For the text-containing cell, return its midpoint in [X, Y] coordinate format. 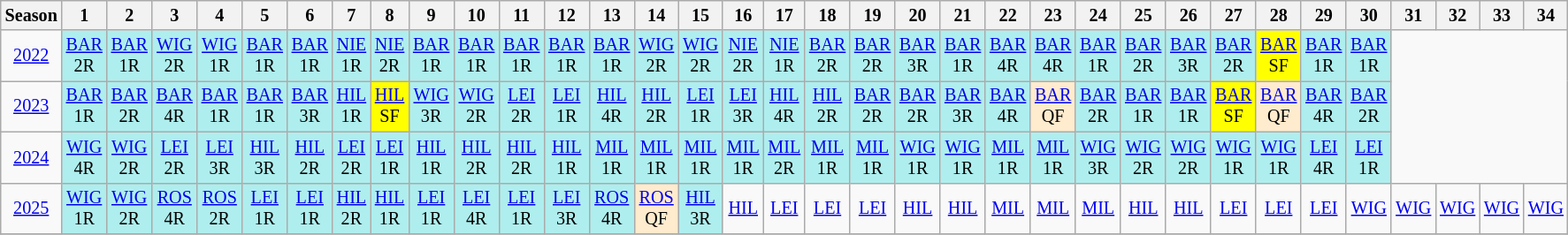
3 [175, 16]
31 [1413, 16]
6 [310, 16]
30 [1369, 16]
24 [1098, 16]
25 [1143, 16]
33 [1502, 16]
32 [1457, 16]
8 [389, 16]
28 [1279, 16]
7 [352, 16]
5 [265, 16]
10 [476, 16]
HILSF [389, 107]
17 [785, 16]
12 [566, 16]
21 [962, 16]
Season [32, 16]
2023 [32, 107]
2 [129, 16]
23 [1052, 16]
18 [828, 16]
ROS2R [219, 208]
19 [872, 16]
34 [1546, 16]
15 [700, 16]
16 [743, 16]
20 [918, 16]
2025 [32, 208]
9 [432, 16]
29 [1323, 16]
2024 [32, 157]
WIG4R [85, 157]
1 [85, 16]
13 [612, 16]
27 [1233, 16]
2022 [32, 56]
MIL2R [785, 157]
26 [1189, 16]
4 [219, 16]
ROSQF [656, 208]
11 [522, 16]
14 [656, 16]
22 [1008, 16]
